Scan for the cell matching the given text and deliver its [x, y] coordinate at center. 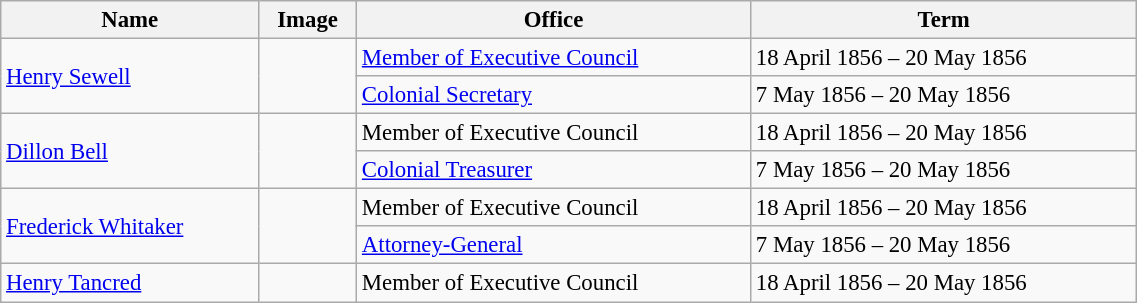
Colonial Secretary [554, 95]
Attorney-General [554, 245]
Colonial Treasurer [554, 170]
Term [944, 20]
Henry Sewell [130, 76]
Frederick Whitaker [130, 226]
Name [130, 20]
Office [554, 20]
Henry Tancred [130, 283]
Dillon Bell [130, 152]
Image [308, 20]
